Search for the cell housing the specified text and yield its [x, y] center coordinate. 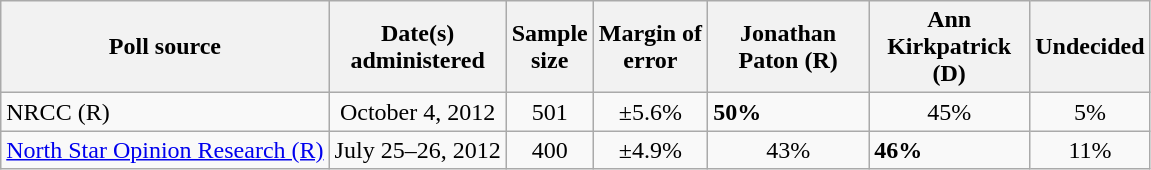
46% [950, 150]
Margin of error [650, 47]
AnnKirkpatrick (D) [950, 47]
North Star Opinion Research (R) [165, 150]
Date(s)administered [418, 47]
Samplesize [550, 47]
July 25–26, 2012 [418, 150]
400 [550, 150]
±5.6% [650, 112]
5% [1090, 112]
45% [950, 112]
50% [788, 112]
NRCC (R) [165, 112]
Undecided [1090, 47]
43% [788, 150]
October 4, 2012 [418, 112]
±4.9% [650, 150]
501 [550, 112]
JonathanPaton (R) [788, 47]
Poll source [165, 47]
11% [1090, 150]
